Scan for the cell matching the given text and deliver its [x, y] coordinate at center. 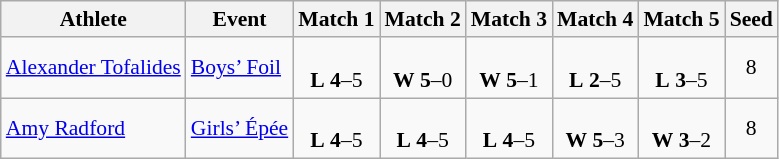
Alexander Tofalides [94, 68]
W 5–3 [595, 128]
Amy Radford [94, 128]
L 2–5 [595, 68]
Match 5 [681, 19]
Seed [752, 19]
Event [240, 19]
Match 4 [595, 19]
Match 3 [509, 19]
Girls’ Épée [240, 128]
Match 1 [336, 19]
W 3–2 [681, 128]
Athlete [94, 19]
Match 2 [423, 19]
W 5–0 [423, 68]
W 5–1 [509, 68]
L 3–5 [681, 68]
Boys’ Foil [240, 68]
